Provide the [x, y] coordinate of the cell's center where the given text is located.  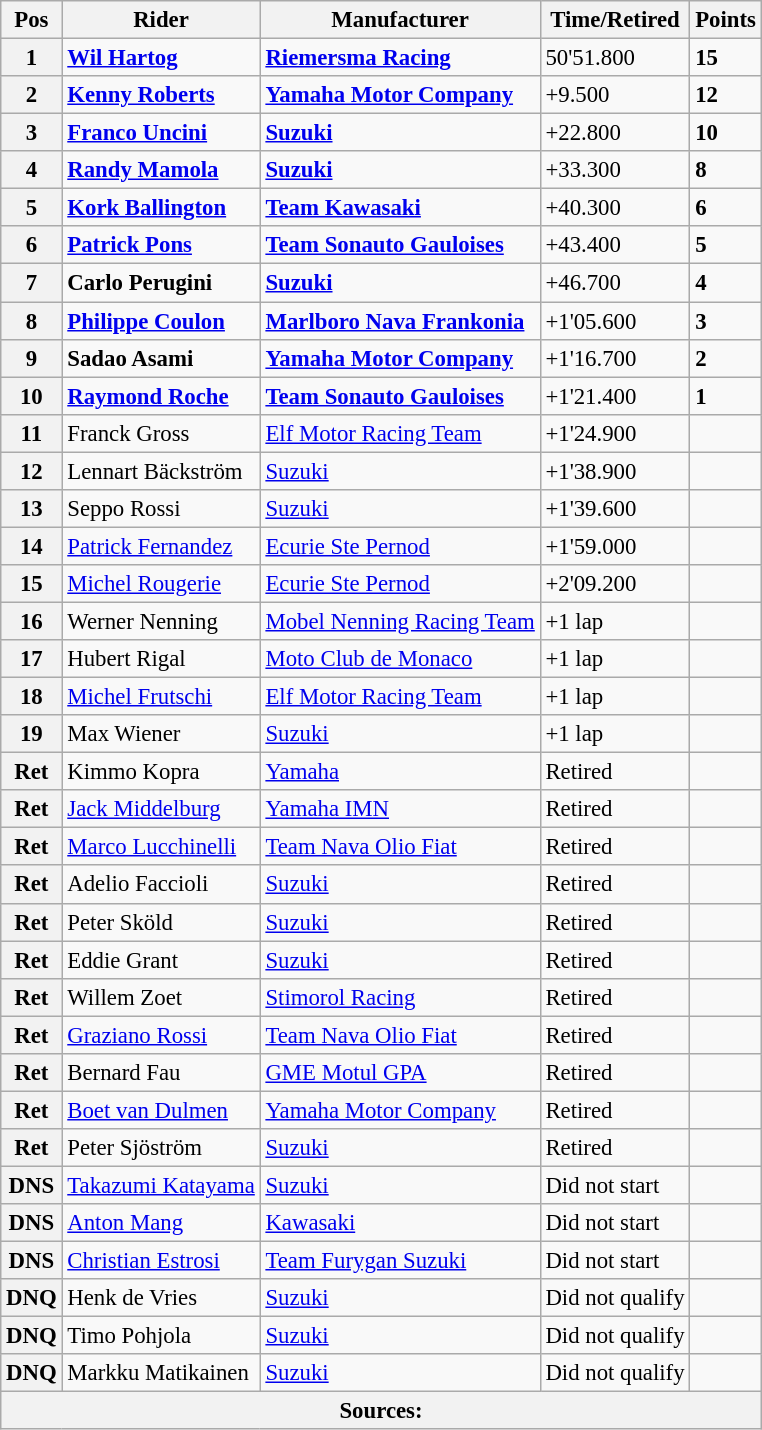
17 [32, 659]
Moto Club de Monaco [400, 659]
Manufacturer [400, 20]
Marco Lucchinelli [161, 847]
+33.300 [615, 170]
+1'59.000 [615, 546]
Franck Gross [161, 433]
Kimmo Kopra [161, 772]
Kawasaki [400, 1223]
Yamaha IMN [400, 809]
Boet van Dulmen [161, 1110]
Sources: [382, 1411]
+1'16.700 [615, 358]
Mobel Nenning Racing Team [400, 621]
Willem Zoet [161, 997]
Riemersma Racing [400, 58]
Carlo Perugini [161, 283]
+1'24.900 [615, 433]
Philippe Coulon [161, 321]
7 [32, 283]
+9.500 [615, 95]
Bernard Fau [161, 1073]
Graziano Rossi [161, 1035]
Henk de Vries [161, 1298]
Time/Retired [615, 20]
Christian Estrosi [161, 1261]
Patrick Pons [161, 245]
16 [32, 621]
Patrick Fernandez [161, 546]
50'51.800 [615, 58]
Randy Mamola [161, 170]
Marlboro Nava Frankonia [400, 321]
GME Motul GPA [400, 1073]
+40.300 [615, 208]
Anton Mang [161, 1223]
+1'39.600 [615, 509]
+1'05.600 [615, 321]
Werner Nenning [161, 621]
Eddie Grant [161, 960]
Team Kawasaki [400, 208]
Hubert Rigal [161, 659]
+1'21.400 [615, 396]
Max Wiener [161, 734]
Markku Matikainen [161, 1373]
Takazumi Katayama [161, 1185]
Points [726, 20]
Wil Hartog [161, 58]
Team Furygan Suzuki [400, 1261]
Michel Frutschi [161, 697]
Sadao Asami [161, 358]
9 [32, 358]
Peter Sjöström [161, 1148]
Jack Middelburg [161, 809]
Stimorol Racing [400, 997]
14 [32, 546]
Kenny Roberts [161, 95]
13 [32, 509]
Lennart Bäckström [161, 471]
Peter Sköld [161, 922]
Franco Uncini [161, 133]
Adelio Faccioli [161, 885]
Pos [32, 20]
+2'09.200 [615, 584]
+1'38.900 [615, 471]
18 [32, 697]
19 [32, 734]
+22.800 [615, 133]
+46.700 [615, 283]
11 [32, 433]
Rider [161, 20]
Seppo Rossi [161, 509]
Michel Rougerie [161, 584]
Yamaha [400, 772]
Raymond Roche [161, 396]
+43.400 [615, 245]
Timo Pohjola [161, 1336]
Kork Ballington [161, 208]
